Scan for the cell matching the given text and deliver its (x, y) coordinate at center. 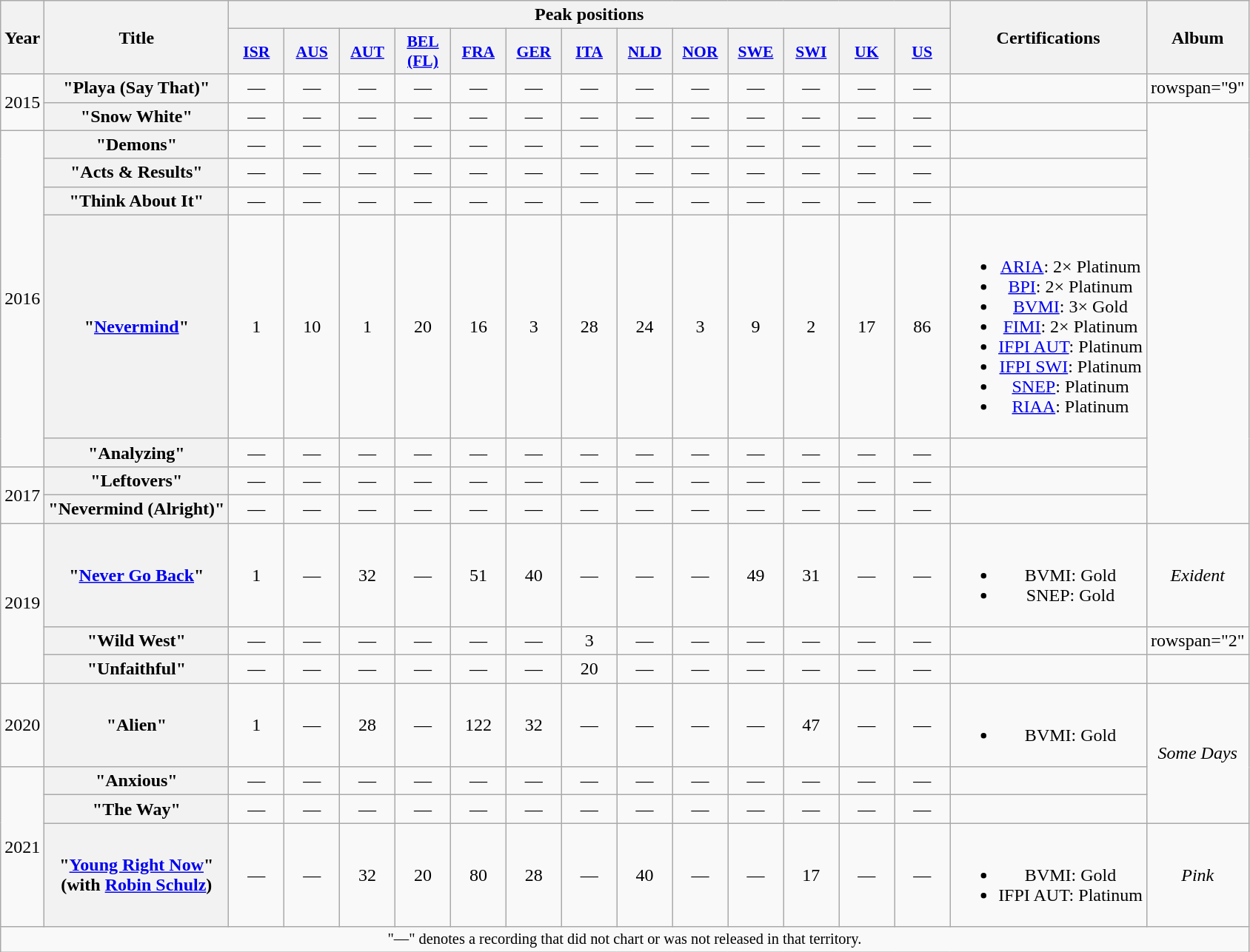
"Acts & Results" (136, 172)
BEL(FL) (424, 52)
"—" denotes a recording that did not chart or was not released in that territory. (625, 939)
24 (644, 326)
"Anxious" (136, 781)
Title (136, 37)
2021 (22, 847)
AUT (367, 52)
"Nevermind" (136, 326)
"Unfaithful" (136, 669)
Exident (1197, 574)
"Think About It" (136, 201)
ARIA: 2× PlatinumBPI: 2× PlatinumBVMI: 3× GoldFIMI: 2× PlatinumIFPI AUT: PlatinumIFPI SWI: PlatinumSNEP: PlatinumRIAA: Platinum (1049, 326)
ITA (589, 52)
GER (533, 52)
Pink (1197, 875)
Peak positions (589, 15)
Some Days (1197, 754)
US (923, 52)
NLD (644, 52)
2 (812, 326)
"Young Right Now"(with Robin Schulz) (136, 875)
2017 (22, 495)
"The Way" (136, 809)
"Never Go Back" (136, 574)
BVMI: GoldSNEP: Gold (1049, 574)
BVMI: GoldIFPI AUT: Platinum (1049, 875)
ISR (256, 52)
2019 (22, 603)
AUS (312, 52)
UK (866, 52)
9 (755, 326)
16 (478, 326)
"Nevermind (Alright)" (136, 509)
NOR (701, 52)
51 (478, 574)
"Playa (Say That)" (136, 88)
"Wild West" (136, 641)
80 (478, 875)
2020 (22, 725)
"Alien" (136, 725)
122 (478, 725)
rowspan="2" (1197, 641)
"Analyzing" (136, 452)
SWE (755, 52)
SWI (812, 52)
Album (1197, 37)
"Leftovers" (136, 480)
49 (755, 574)
FRA (478, 52)
47 (812, 725)
86 (923, 326)
"Demons" (136, 144)
2016 (22, 298)
Year (22, 37)
BVMI: Gold (1049, 725)
rowspan="9" (1197, 88)
Certifications (1049, 37)
31 (812, 574)
2015 (22, 102)
"Snow White" (136, 116)
10 (312, 326)
